Scan for the cell matching the given text and deliver its (X, Y) coordinate at center. 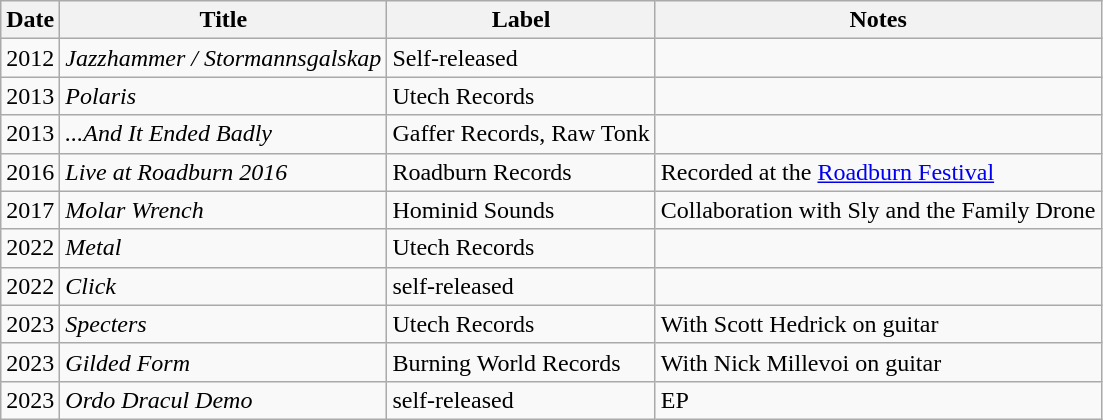
Gilded Form (224, 362)
Molar Wrench (224, 210)
Date (30, 20)
Burning World Records (521, 362)
Live at Roadburn 2016 (224, 172)
Gaffer Records, Raw Tonk (521, 134)
Hominid Sounds (521, 210)
Polaris (224, 96)
With Scott Hedrick on guitar (878, 324)
Ordo Dracul Demo (224, 400)
EP (878, 400)
Self-released (521, 58)
2017 (30, 210)
Click (224, 286)
Collaboration with Sly and the Family Drone (878, 210)
Jazzhammer / Stormannsgalskap (224, 58)
Specters (224, 324)
2016 (30, 172)
Notes (878, 20)
...And It Ended Badly (224, 134)
Roadburn Records (521, 172)
Metal (224, 248)
Label (521, 20)
Title (224, 20)
2012 (30, 58)
Recorded at the Roadburn Festival (878, 172)
With Nick Millevoi on guitar (878, 362)
